Extract the [x, y] coordinate from the center of the cell holding the provided text.  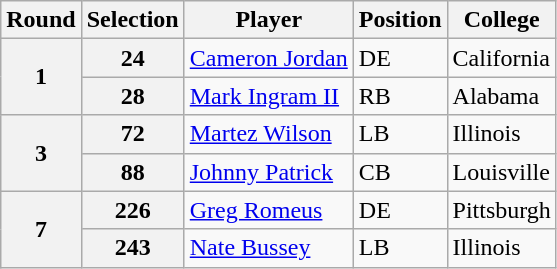
Martez Wilson [268, 134]
24 [132, 58]
Alabama [502, 96]
Round [41, 20]
RB [400, 96]
88 [132, 172]
226 [132, 210]
28 [132, 96]
Selection [132, 20]
3 [41, 153]
Louisville [502, 172]
1 [41, 77]
College [502, 20]
California [502, 58]
7 [41, 229]
243 [132, 248]
Greg Romeus [268, 210]
Player [268, 20]
Position [400, 20]
Cameron Jordan [268, 58]
CB [400, 172]
Nate Bussey [268, 248]
Johnny Patrick [268, 172]
Pittsburgh [502, 210]
Mark Ingram II [268, 96]
72 [132, 134]
